Search for the cell housing the specified text and yield its (X, Y) center coordinate. 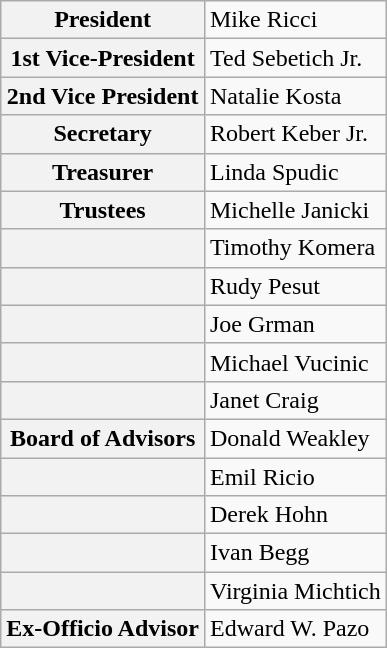
Ex-Officio Advisor (103, 629)
Joe Grman (295, 324)
Trustees (103, 210)
Mike Ricci (295, 20)
Board of Advisors (103, 438)
Emil Ricio (295, 477)
Derek Hohn (295, 515)
Timothy Komera (295, 248)
Michelle Janicki (295, 210)
Natalie Kosta (295, 96)
Secretary (103, 134)
Ted Sebetich Jr. (295, 58)
Linda Spudic (295, 172)
Michael Vucinic (295, 362)
Janet Craig (295, 400)
Treasurer (103, 172)
2nd Vice President (103, 96)
Ivan Begg (295, 553)
Virginia Michtich (295, 591)
1st Vice-President (103, 58)
Donald Weakley (295, 438)
Rudy Pesut (295, 286)
Edward W. Pazo (295, 629)
President (103, 20)
Robert Keber Jr. (295, 134)
